Search for the cell housing the specified text and yield its (X, Y) center coordinate. 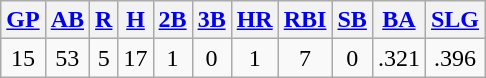
2B (172, 20)
SB (352, 20)
.396 (454, 58)
R (104, 20)
AB (67, 20)
5 (104, 58)
GP (23, 20)
15 (23, 58)
RBI (305, 20)
H (136, 20)
.321 (398, 58)
3B (212, 20)
SLG (454, 20)
17 (136, 58)
7 (305, 58)
BA (398, 20)
53 (67, 58)
HR (254, 20)
